Capture the cell that displays the provided text and extract its [X, Y] central coordinate. 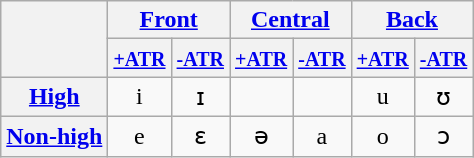
Central [291, 20]
Non-high [54, 136]
ə [262, 136]
ʊ [443, 97]
ɪ [200, 97]
i [140, 97]
u [382, 97]
o [382, 136]
a [322, 136]
Back [412, 20]
ɔ [443, 136]
ɛ [200, 136]
High [54, 97]
Front [169, 20]
e [140, 136]
